Find where the given text appears and provide that cell's center as [x, y] coordinate. 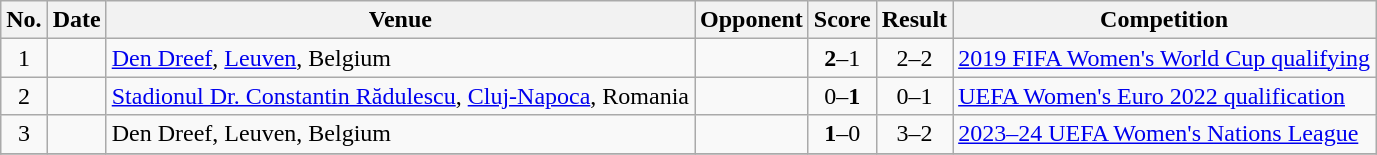
1 [24, 58]
2–2 [914, 58]
3–2 [914, 134]
No. [24, 20]
Competition [1164, 20]
2019 FIFA Women's World Cup qualifying [1164, 58]
2–1 [842, 58]
UEFA Women's Euro 2022 qualification [1164, 96]
1–0 [842, 134]
3 [24, 134]
Stadionul Dr. Constantin Rădulescu, Cluj-Napoca, Romania [400, 96]
Opponent [752, 20]
Result [914, 20]
Venue [400, 20]
2 [24, 96]
Score [842, 20]
2023–24 UEFA Women's Nations League [1164, 134]
Date [76, 20]
